Output the (X, Y) coordinate of the center of the cell containing the given text.  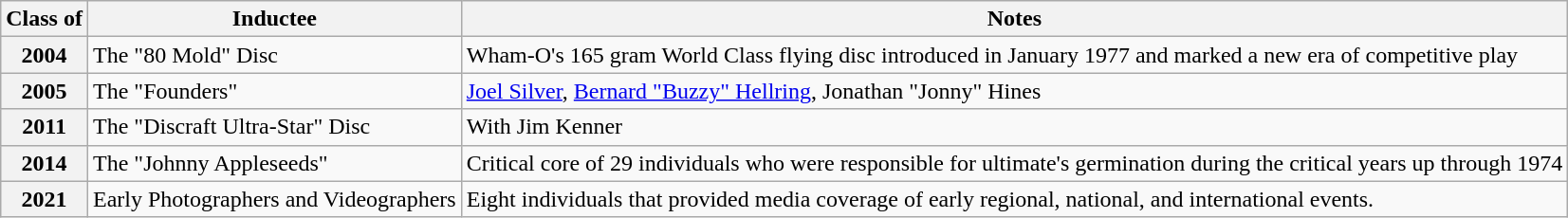
2011 (45, 127)
Critical core of 29 individuals who were responsible for ultimate's germination during the critical years up through 1974 (1014, 163)
Inductee (274, 19)
The "Johnny Appleseeds" (274, 163)
2004 (45, 55)
Eight individuals that provided media coverage of early regional, national, and international events. (1014, 199)
2014 (45, 163)
The "80 Mold" Disc (274, 55)
The "Founders" (274, 91)
Wham-O's 165 gram World Class flying disc introduced in January 1977 and marked a new era of competitive play (1014, 55)
Class of (45, 19)
2005 (45, 91)
The "Discraft Ultra-Star" Disc (274, 127)
With Jim Kenner (1014, 127)
Early Photographers and Videographers (274, 199)
Notes (1014, 19)
2021 (45, 199)
Joel Silver, Bernard "Buzzy" Hellring, Jonathan "Jonny" Hines (1014, 91)
